For the text-containing cell, return its midpoint in [x, y] coordinate format. 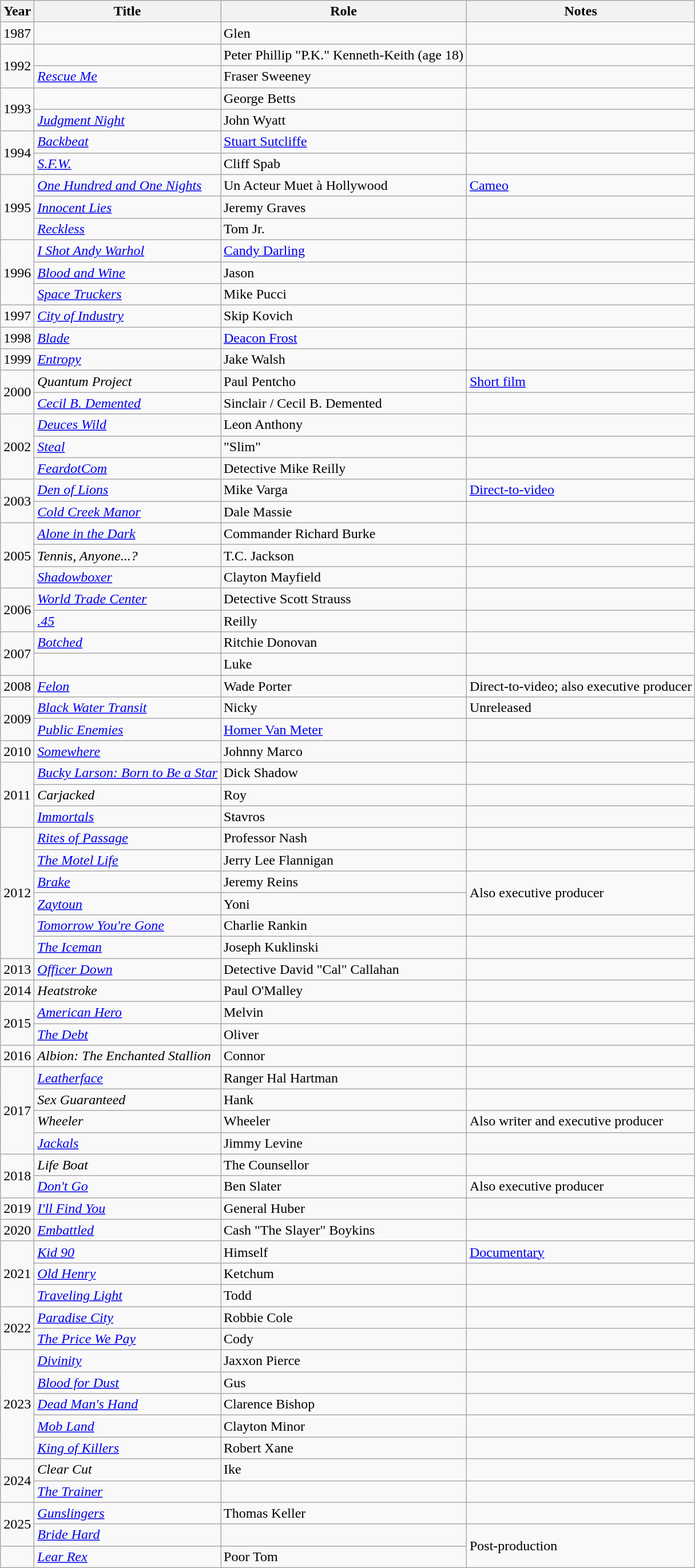
T.C. Jackson [344, 555]
2002 [17, 447]
2008 [17, 686]
Joseph Kuklinski [344, 947]
Botched [128, 643]
Sinclair / Cecil B. Demented [344, 403]
Zaytoun [128, 904]
Commander Richard Burke [344, 534]
1999 [17, 360]
Clayton Mayfield [344, 577]
Black Water Transit [128, 708]
Blade [128, 338]
2012 [17, 893]
2024 [17, 1481]
Jeremy Graves [344, 207]
Roy [344, 795]
Detective David "Cal" Callahan [344, 969]
Stuart Sutcliffe [344, 142]
Embattled [128, 1230]
The Counsellor [344, 1165]
American Hero [128, 1013]
Quantum Project [128, 381]
Cameo [581, 185]
Notes [581, 11]
Ketchum [344, 1273]
Clear Cut [128, 1470]
2007 [17, 654]
2006 [17, 610]
Yoni [344, 904]
Gunslingers [128, 1513]
Tennis, Anyone...? [128, 555]
Ben Slater [344, 1187]
1992 [17, 66]
Immortals [128, 817]
Robbie Cole [344, 1317]
Professor Nash [344, 838]
2015 [17, 1024]
World Trade Center [128, 599]
2020 [17, 1230]
Mike Pucci [344, 295]
Jerry Lee Flannigan [344, 860]
Bride Hard [128, 1535]
1995 [17, 207]
Luke [344, 664]
Entropy [128, 360]
The Debt [128, 1034]
Role [344, 11]
The Trainer [128, 1491]
Jimmy Levine [344, 1143]
Hank [344, 1100]
Stavros [344, 817]
Albion: The Enchanted Stallion [128, 1056]
2003 [17, 501]
Steal [128, 447]
Himself [344, 1252]
"Slim" [344, 447]
Dale Massie [344, 512]
Blood and Wine [128, 273]
Post-production [581, 1546]
2025 [17, 1524]
Candy Darling [344, 250]
FeardotCom [128, 468]
2017 [17, 1111]
Deacon Frost [344, 338]
King of Killers [128, 1448]
Also writer and executive producer [581, 1121]
Direct-to-video; also executive producer [581, 686]
Officer Down [128, 969]
Leon Anthony [344, 425]
Backbeat [128, 142]
Jake Walsh [344, 360]
Den of Lions [128, 490]
Oliver [344, 1034]
Cash "The Slayer" Boykins [344, 1230]
Ranger Hal Hartman [344, 1078]
Lear Rex [128, 1557]
Dead Man's Hand [128, 1404]
Sex Guaranteed [128, 1100]
Documentary [581, 1252]
Heatstroke [128, 991]
Cliff Spab [344, 164]
Charlie Rankin [344, 925]
Brake [128, 882]
Robert Xane [344, 1448]
Felon [128, 686]
1993 [17, 109]
Poor Tom [344, 1557]
Clayton Minor [344, 1426]
Homer Van Meter [344, 730]
Cody [344, 1339]
Glen [344, 33]
Jaxxon Pierce [344, 1361]
2010 [17, 751]
Public Enemies [128, 730]
Ike [344, 1470]
John Wyatt [344, 120]
Reckless [128, 229]
Un Acteur Muet à Hollywood [344, 185]
Tom Jr. [344, 229]
2019 [17, 1208]
2014 [17, 991]
1987 [17, 33]
1998 [17, 338]
George Betts [344, 98]
Year [17, 11]
Kid 90 [128, 1252]
Peter Phillip "P.K." Kenneth-Keith (age 18) [344, 55]
Title [128, 11]
Jeremy Reins [344, 882]
Innocent Lies [128, 207]
Detective Mike Reilly [344, 468]
Jason [344, 273]
The Motel Life [128, 860]
1997 [17, 316]
Wade Porter [344, 686]
2013 [17, 969]
2022 [17, 1328]
Traveling Light [128, 1295]
2021 [17, 1273]
2018 [17, 1176]
2009 [17, 719]
Direct-to-video [581, 490]
Blood for Dust [128, 1383]
Johnny Marco [344, 751]
The Iceman [128, 947]
Cold Creek Manor [128, 512]
2023 [17, 1404]
Leatherface [128, 1078]
Melvin [344, 1013]
Unreleased [581, 708]
Cecil B. Demented [128, 403]
Mob Land [128, 1426]
I Shot Andy Warhol [128, 250]
Rescue Me [128, 77]
Connor [344, 1056]
One Hundred and One Nights [128, 185]
Alone in the Dark [128, 534]
Don't Go [128, 1187]
Detective Scott Strauss [344, 599]
Paradise City [128, 1317]
Bucky Larson: Born to Be a Star [128, 773]
Paul Pentcho [344, 381]
Carjacked [128, 795]
Tomorrow You're Gone [128, 925]
Mike Varga [344, 490]
Skip Kovich [344, 316]
2011 [17, 795]
Fraser Sweeney [344, 77]
The Price We Pay [128, 1339]
I'll Find You [128, 1208]
2000 [17, 392]
1996 [17, 272]
Nicky [344, 708]
Life Boat [128, 1165]
Shadowboxer [128, 577]
Clarence Bishop [344, 1404]
Judgment Night [128, 120]
Somewhere [128, 751]
.45 [128, 620]
Thomas Keller [344, 1513]
2016 [17, 1056]
Old Henry [128, 1273]
Reilly [344, 620]
Dick Shadow [344, 773]
2005 [17, 555]
Divinity [128, 1361]
Gus [344, 1383]
General Huber [344, 1208]
S.F.W. [128, 164]
Deuces Wild [128, 425]
Ritchie Donovan [344, 643]
Rites of Passage [128, 838]
City of Industry [128, 316]
Space Truckers [128, 295]
Paul O'Malley [344, 991]
Short film [581, 381]
Jackals [128, 1143]
1994 [17, 153]
Todd [344, 1295]
